Extract the [X, Y] coordinate from the center of the cell holding the provided text.  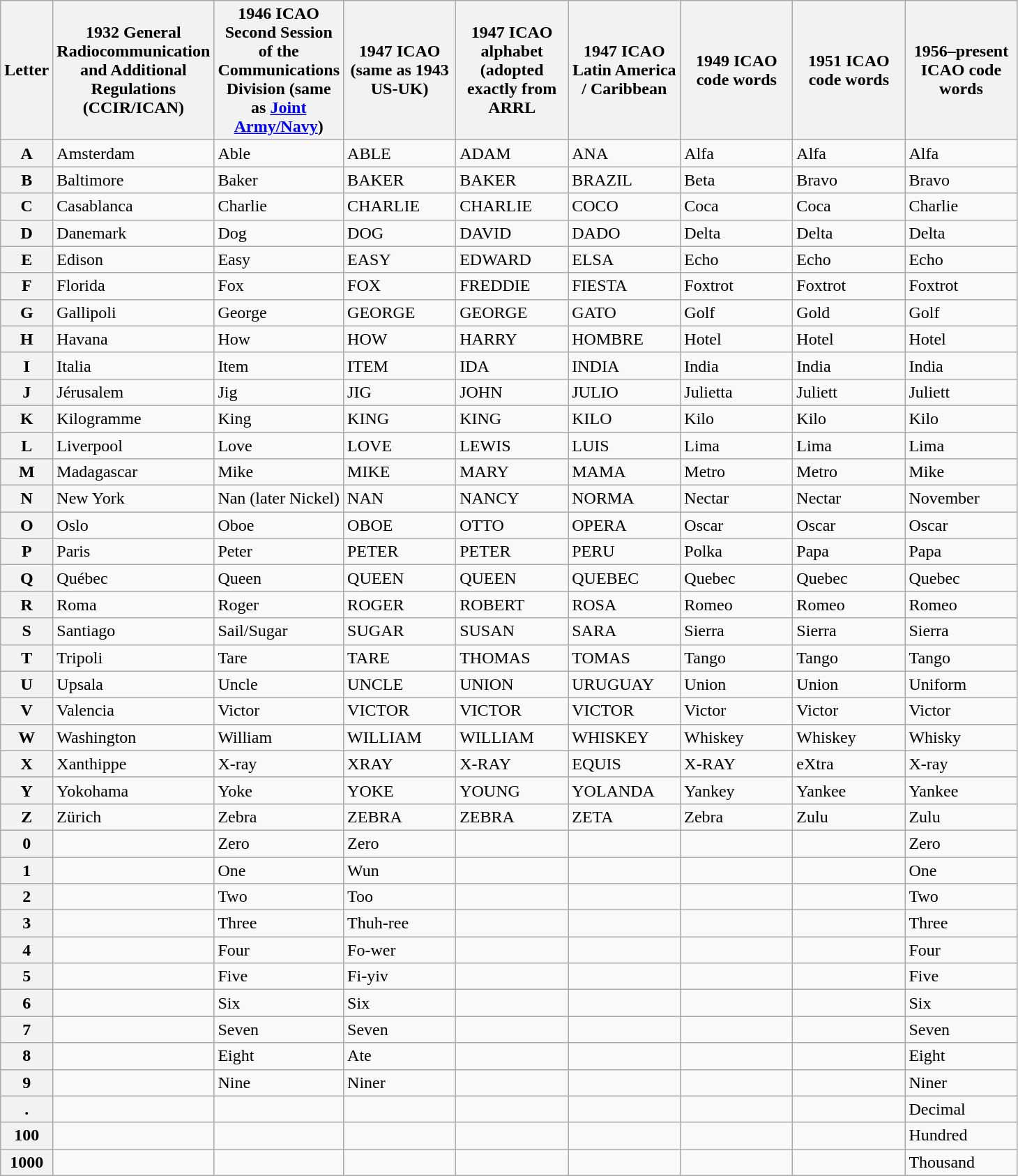
HARRY [512, 339]
Xanthippe [134, 764]
Love [279, 446]
ANA [625, 153]
Letter [26, 70]
Baltimore [134, 180]
G [26, 312]
1000 [26, 1162]
Jérusalem [134, 392]
L [26, 446]
Zürich [134, 817]
Fox [279, 286]
EASY [400, 259]
Thousand [961, 1162]
WHISKEY [625, 737]
OTTO [512, 525]
R [26, 605]
I [26, 365]
MAMA [625, 472]
1949 ICAO code words [736, 70]
0 [26, 843]
Fo-wer [400, 950]
NANCY [512, 499]
3 [26, 924]
YOKE [400, 790]
1 [26, 870]
FOX [400, 286]
ROBERT [512, 605]
Gallipoli [134, 312]
N [26, 499]
ABLE [400, 153]
Liverpool [134, 446]
IDA [512, 365]
Gold [849, 312]
URUGUAY [625, 684]
Nan (later Nickel) [279, 499]
6 [26, 1003]
Uniform [961, 684]
Havana [134, 339]
Whisky [961, 737]
1947 ICAO (same as 1943 US-UK) [400, 70]
1947 ICAO alphabet (adopted exactly from ARRL [512, 70]
Casablanca [134, 206]
SUSAN [512, 631]
Yankey [736, 790]
. [26, 1109]
KILO [625, 419]
1947 ICAO Latin America / Caribbean [625, 70]
November [961, 499]
YOLANDA [625, 790]
Edison [134, 259]
J [26, 392]
Julietta [736, 392]
Uncle [279, 684]
Upsala [134, 684]
JULIO [625, 392]
Wun [400, 870]
Queen [279, 578]
O [26, 525]
Sail/Sugar [279, 631]
Paris [134, 552]
eXtra [849, 764]
Valencia [134, 711]
ZETA [625, 817]
ELSA [625, 259]
Tripoli [134, 658]
NORMA [625, 499]
Q [26, 578]
UNION [512, 684]
9 [26, 1083]
Washington [134, 737]
LUIS [625, 446]
Roma [134, 605]
M [26, 472]
GATO [625, 312]
LEWIS [512, 446]
King [279, 419]
EDWARD [512, 259]
Oboe [279, 525]
UNCLE [400, 684]
Y [26, 790]
Z [26, 817]
2 [26, 897]
1932 General Radiocommunication and Additional Regulations (CCIR/ICAN) [134, 70]
TARE [400, 658]
F [26, 286]
Tare [279, 658]
XRAY [400, 764]
COCO [625, 206]
D [26, 233]
4 [26, 950]
Hundred [961, 1136]
K [26, 419]
P [26, 552]
Peter [279, 552]
Baker [279, 180]
E [26, 259]
INDIA [625, 365]
PERU [625, 552]
V [26, 711]
Yokohama [134, 790]
New York [134, 499]
Thuh-ree [400, 924]
Québec [134, 578]
Item [279, 365]
HOW [400, 339]
Italia [134, 365]
SUGAR [400, 631]
Too [400, 897]
8 [26, 1056]
OPERA [625, 525]
7 [26, 1030]
Roger [279, 605]
Madagascar [134, 472]
TOMAS [625, 658]
SARA [625, 631]
X [26, 764]
Amsterdam [134, 153]
ADAM [512, 153]
THOMAS [512, 658]
MARY [512, 472]
Oslo [134, 525]
1946 ICAO Second Session of the Communications Division (same as Joint Army/Navy) [279, 70]
W [26, 737]
William [279, 737]
100 [26, 1136]
DADO [625, 233]
Danemark [134, 233]
A [26, 153]
How [279, 339]
Dog [279, 233]
Florida [134, 286]
S [26, 631]
Decimal [961, 1109]
T [26, 658]
Polka [736, 552]
DAVID [512, 233]
FREDDIE [512, 286]
FIESTA [625, 286]
U [26, 684]
5 [26, 977]
QUEBEC [625, 578]
Able [279, 153]
Kilogramme [134, 419]
Jig [279, 392]
EQUIS [625, 764]
ITEM [400, 365]
C [26, 206]
1951 ICAO code words [849, 70]
Ate [400, 1056]
OBOE [400, 525]
ROSA [625, 605]
H [26, 339]
MIKE [400, 472]
BRAZIL [625, 180]
Easy [279, 259]
Fi-yiv [400, 977]
JOHN [512, 392]
ROGER [400, 605]
LOVE [400, 446]
1956–present ICAO code words [961, 70]
Santiago [134, 631]
HOMBRE [625, 339]
Nine [279, 1083]
NAN [400, 499]
B [26, 180]
YOUNG [512, 790]
JIG [400, 392]
Beta [736, 180]
DOG [400, 233]
George [279, 312]
Yoke [279, 790]
